Identify which cell holds the provided text, then report its (X, Y) central coordinate. 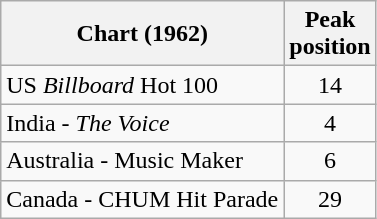
14 (330, 85)
Canada - CHUM Hit Parade (142, 199)
India - The Voice (142, 123)
29 (330, 199)
Peakposition (330, 34)
US Billboard Hot 100 (142, 85)
6 (330, 161)
Chart (1962) (142, 34)
4 (330, 123)
Australia - Music Maker (142, 161)
